Provide the [x, y] coordinate of the cell's center where the given text is located.  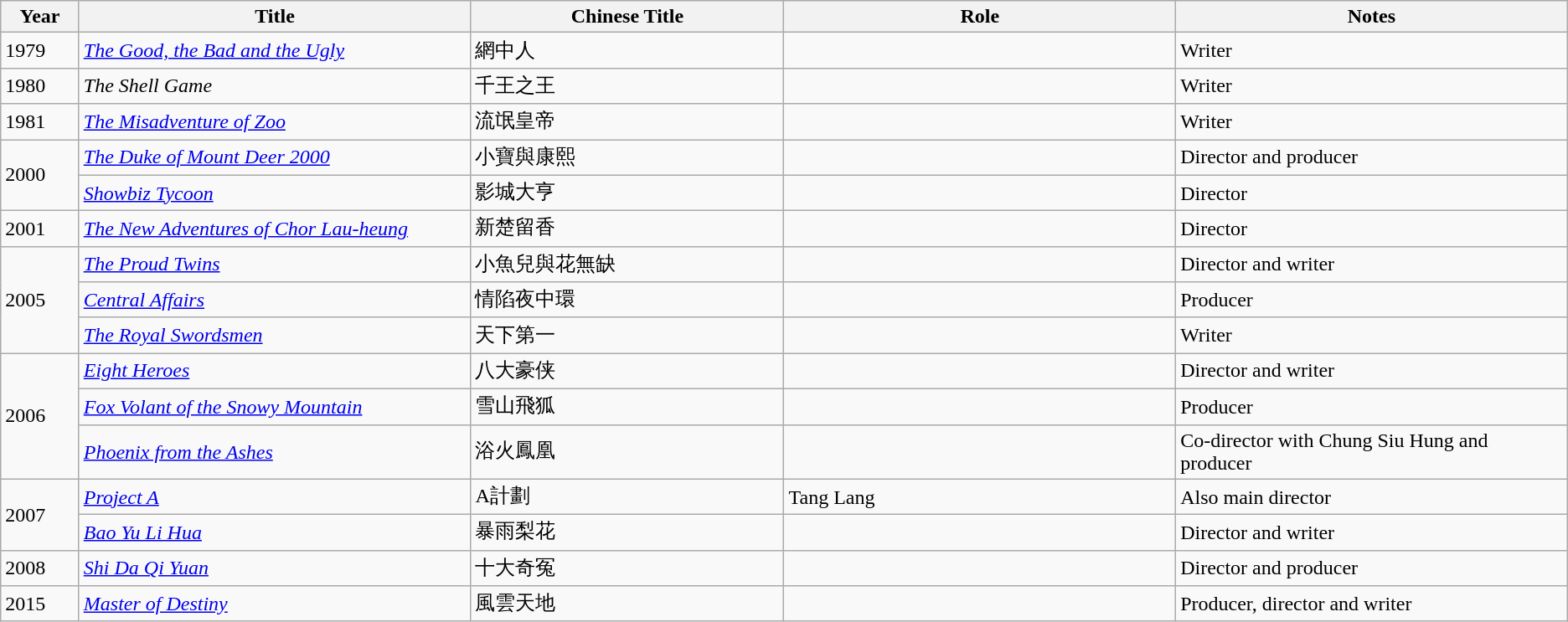
1980 [40, 85]
情陷夜中環 [627, 300]
Eight Heroes [275, 372]
Shi Da Qi Yuan [275, 568]
Fox Volant of the Snowy Mountain [275, 407]
2007 [40, 514]
小魚兒與花無缺 [627, 265]
流氓皇帝 [627, 122]
Role [980, 17]
The Duke of Mount Deer 2000 [275, 157]
A計劃 [627, 497]
影城大亨 [627, 193]
新楚留香 [627, 229]
Tang Lang [980, 497]
Chinese Title [627, 17]
Notes [1372, 17]
The Proud Twins [275, 265]
暴雨梨花 [627, 532]
八大豪侠 [627, 372]
2000 [40, 174]
1981 [40, 122]
風雲天地 [627, 604]
Master of Destiny [275, 604]
Title [275, 17]
The Shell Game [275, 85]
雪山飛狐 [627, 407]
2008 [40, 568]
千王之王 [627, 85]
2005 [40, 300]
網中人 [627, 50]
1979 [40, 50]
浴火鳳凰 [627, 452]
小寶與康熙 [627, 157]
The Royal Swordsmen [275, 335]
2015 [40, 604]
Project A [275, 497]
Year [40, 17]
The Good, the Bad and the Ugly [275, 50]
Central Affairs [275, 300]
Bao Yu Li Hua [275, 532]
Phoenix from the Ashes [275, 452]
Co-director with Chung Siu Hung and producer [1372, 452]
十大奇冤 [627, 568]
Showbiz Tycoon [275, 193]
天下第一 [627, 335]
2001 [40, 229]
The Misadventure of Zoo [275, 122]
The New Adventures of Chor Lau-heung [275, 229]
Also main director [1372, 497]
2006 [40, 416]
Producer, director and writer [1372, 604]
